Return the (X, Y) coordinate for the center point of the cell that contains the specified text.  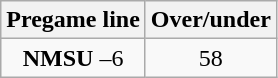
Over/under (210, 20)
Pregame line (74, 20)
58 (210, 58)
NMSU –6 (74, 58)
